Output the (x, y) coordinate of the center of the cell containing the given text.  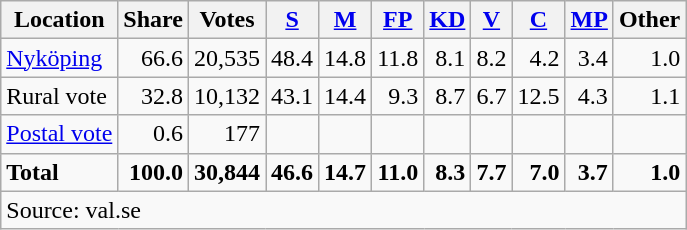
10,132 (226, 96)
20,535 (226, 58)
V (492, 20)
M (346, 20)
4.3 (589, 96)
66.6 (154, 58)
8.7 (448, 96)
S (292, 20)
Share (154, 20)
Nyköping (60, 58)
1.1 (649, 96)
14.7 (346, 172)
11.8 (398, 58)
8.3 (448, 172)
7.7 (492, 172)
4.2 (538, 58)
8.2 (492, 58)
14.4 (346, 96)
0.6 (154, 134)
Source: val.se (344, 210)
8.1 (448, 58)
Location (60, 20)
12.5 (538, 96)
32.8 (154, 96)
48.4 (292, 58)
Votes (226, 20)
KD (448, 20)
Postal vote (60, 134)
100.0 (154, 172)
177 (226, 134)
11.0 (398, 172)
MP (589, 20)
46.6 (292, 172)
Rural vote (60, 96)
3.7 (589, 172)
7.0 (538, 172)
14.8 (346, 58)
Other (649, 20)
30,844 (226, 172)
43.1 (292, 96)
FP (398, 20)
9.3 (398, 96)
C (538, 20)
3.4 (589, 58)
6.7 (492, 96)
Total (60, 172)
